Determine the (X, Y) coordinate at the center of the cell enclosing the given text.  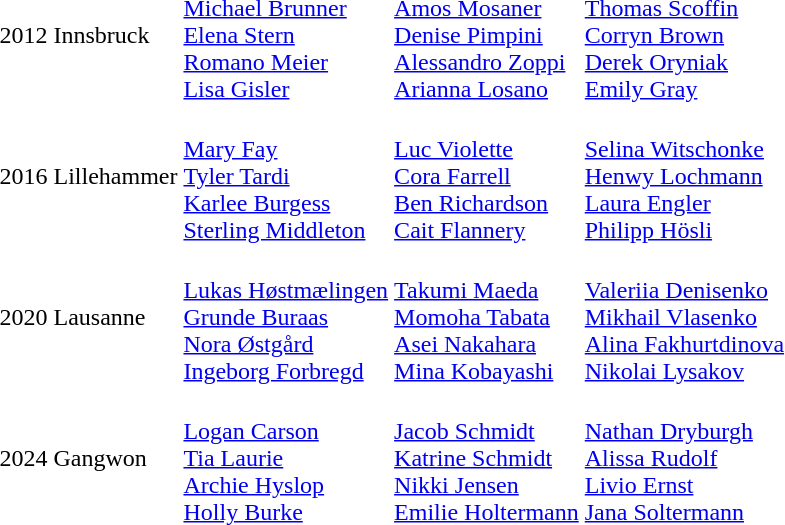
Selina WitschonkeHenwy LochmannLaura EnglerPhilipp Hösli (684, 176)
Luc VioletteCora FarrellBen RichardsonCait Flannery (487, 176)
Mary FayTyler TardiKarlee BurgessSterling Middleton (286, 176)
Takumi MaedaMomoha TabataAsei NakaharaMina Kobayashi (487, 317)
Lukas HøstmælingenGrunde BuraasNora ØstgårdIngeborg Forbregd (286, 317)
Valeriia DenisenkoMikhail VlasenkoAlina FakhurtdinovaNikolai Lysakov (684, 317)
